Return (X, Y) of the center of cell containing provided text 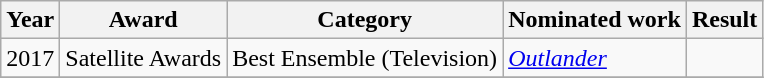
Outlander (595, 58)
Award (144, 20)
Result (724, 20)
Best Ensemble (Television) (365, 58)
Year (30, 20)
2017 (30, 58)
Nominated work (595, 20)
Category (365, 20)
Satellite Awards (144, 58)
